From the cell containing the given text, extract its center point as (X, Y) coordinate. 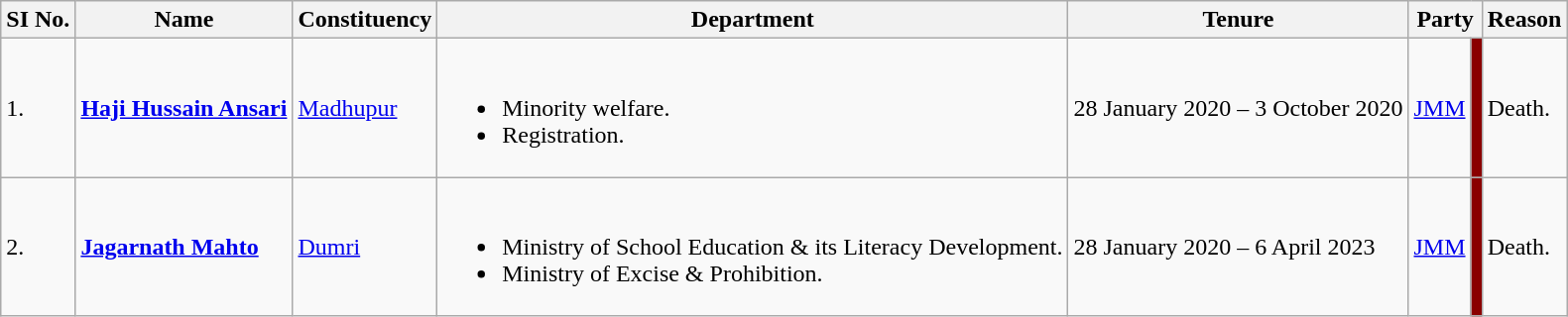
Ministry of School Education & its Literacy Development.Ministry of Excise & Prohibition. (753, 247)
Name (184, 20)
Dumri (365, 247)
Tenure (1238, 20)
Constituency (365, 20)
1. (38, 108)
28 January 2020 – 6 April 2023 (1238, 247)
2. (38, 247)
SI No. (38, 20)
Reason (1524, 20)
Department (753, 20)
Party (1445, 20)
Haji Hussain Ansari (184, 108)
28 January 2020 – 3 October 2020 (1238, 108)
Jagarnath Mahto (184, 247)
Minority welfare.Registration. (753, 108)
Madhupur (365, 108)
